Capture the cell that displays the provided text and extract its (x, y) central coordinate. 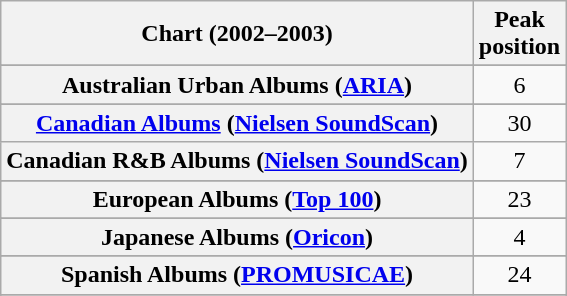
23 (519, 199)
European Albums (Top 100) (238, 199)
Canadian Albums (Nielsen SoundScan) (238, 123)
Peakposition (519, 34)
Spanish Albums (PROMUSICAE) (238, 275)
7 (519, 161)
Australian Urban Albums (ARIA) (238, 85)
4 (519, 237)
Chart (2002–2003) (238, 34)
30 (519, 123)
24 (519, 275)
Japanese Albums (Oricon) (238, 237)
Canadian R&B Albums (Nielsen SoundScan) (238, 161)
6 (519, 85)
